Return (X, Y) of the center of cell containing provided text 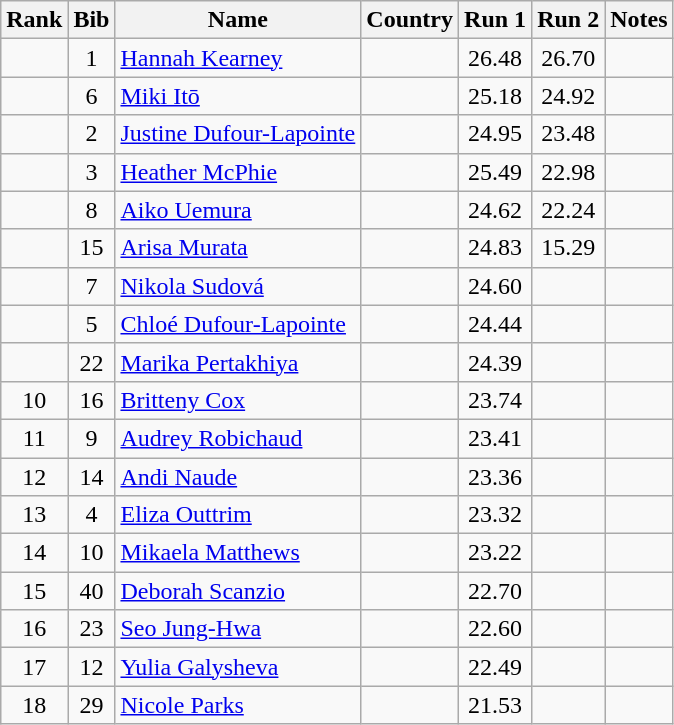
24.83 (496, 248)
1 (92, 58)
Britteny Cox (238, 400)
24.39 (496, 362)
Bib (92, 20)
23 (92, 629)
8 (92, 210)
17 (34, 667)
3 (92, 172)
24.92 (568, 96)
40 (92, 591)
23.22 (496, 553)
Nikola Sudová (238, 286)
Seo Jung-Hwa (238, 629)
15.29 (568, 248)
25.18 (496, 96)
Marika Pertakhiya (238, 362)
Name (238, 20)
23.48 (568, 134)
24.60 (496, 286)
Miki Itō (238, 96)
Justine Dufour-Lapointe (238, 134)
Arisa Murata (238, 248)
22.24 (568, 210)
Deborah Scanzio (238, 591)
25.49 (496, 172)
Eliza Outtrim (238, 515)
Chloé Dufour-Lapointe (238, 324)
18 (34, 705)
Run 2 (568, 20)
22.49 (496, 667)
22.60 (496, 629)
23.32 (496, 515)
Run 1 (496, 20)
24.44 (496, 324)
Country (410, 20)
4 (92, 515)
Aiko Uemura (238, 210)
Andi Naude (238, 477)
21.53 (496, 705)
Nicole Parks (238, 705)
23.36 (496, 477)
22.98 (568, 172)
Hannah Kearney (238, 58)
26.48 (496, 58)
Mikaela Matthews (238, 553)
7 (92, 286)
Yulia Galysheva (238, 667)
9 (92, 438)
Notes (639, 20)
11 (34, 438)
24.95 (496, 134)
26.70 (568, 58)
23.74 (496, 400)
22 (92, 362)
Audrey Robichaud (238, 438)
29 (92, 705)
Heather McPhie (238, 172)
23.41 (496, 438)
5 (92, 324)
6 (92, 96)
22.70 (496, 591)
13 (34, 515)
24.62 (496, 210)
2 (92, 134)
Rank (34, 20)
